Output the [X, Y] coordinate of the center of the cell containing the given text.  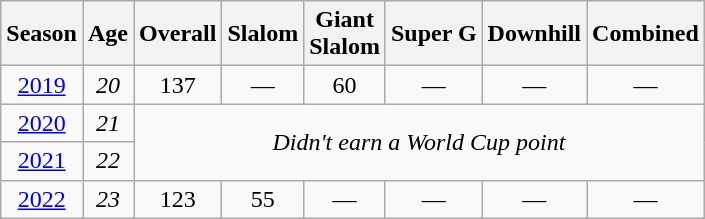
2022 [42, 199]
55 [263, 199]
2021 [42, 161]
Combined [646, 34]
21 [108, 123]
123 [178, 199]
2019 [42, 85]
23 [108, 199]
Super G [434, 34]
Didn't earn a World Cup point [420, 142]
Season [42, 34]
Downhill [534, 34]
20 [108, 85]
Overall [178, 34]
Age [108, 34]
22 [108, 161]
60 [345, 85]
GiantSlalom [345, 34]
2020 [42, 123]
137 [178, 85]
Slalom [263, 34]
